Return the [X, Y] coordinate for the center point of the cell that contains the specified text.  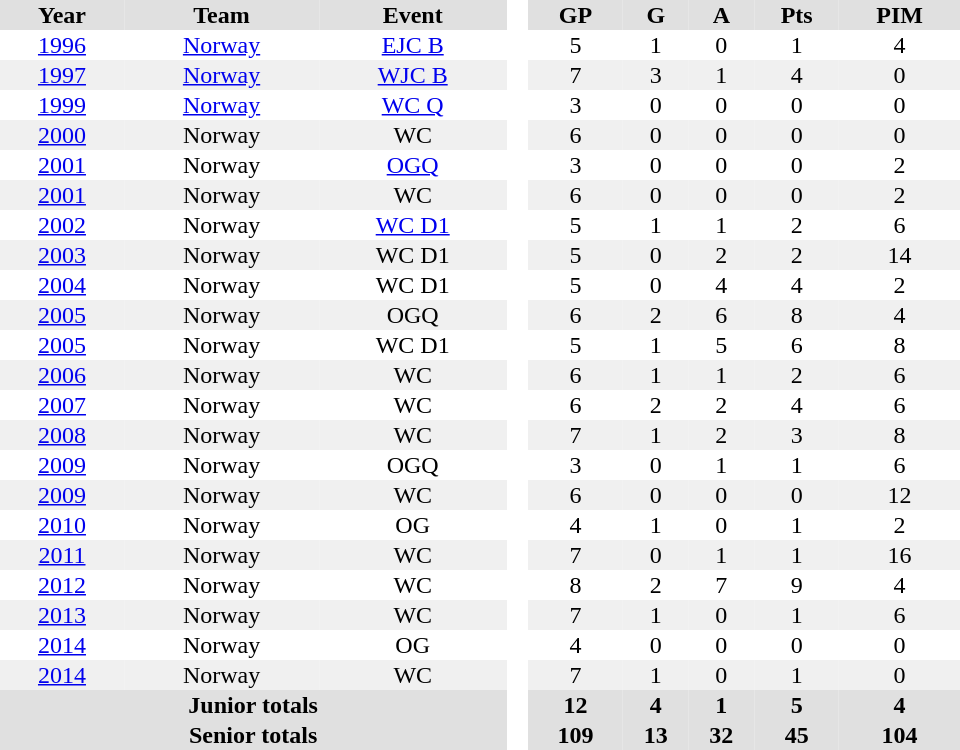
EJC B [412, 45]
32 [722, 735]
Senior totals [253, 735]
Team [222, 15]
109 [576, 735]
104 [900, 735]
2008 [62, 435]
13 [656, 735]
2010 [62, 525]
2006 [62, 375]
14 [900, 255]
2013 [62, 615]
2012 [62, 585]
1997 [62, 75]
2003 [62, 255]
1999 [62, 105]
Year [62, 15]
2002 [62, 225]
Event [412, 15]
1996 [62, 45]
2011 [62, 555]
45 [796, 735]
2007 [62, 405]
G [656, 15]
WC Q [412, 105]
A [722, 15]
PIM [900, 15]
2004 [62, 285]
GP [576, 15]
9 [796, 585]
Pts [796, 15]
2000 [62, 135]
Junior totals [253, 705]
WJC B [412, 75]
16 [900, 555]
